Detect which cell encompasses the target text, then output its [X, Y] center coordinate. 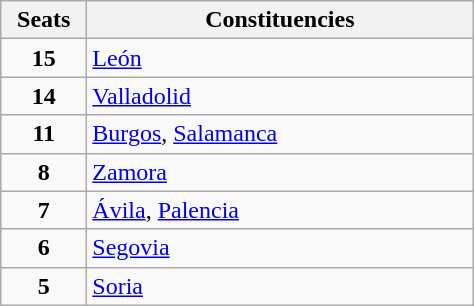
6 [44, 248]
León [280, 58]
14 [44, 96]
5 [44, 286]
Valladolid [280, 96]
Seats [44, 20]
8 [44, 172]
15 [44, 58]
Soria [280, 286]
7 [44, 210]
Constituencies [280, 20]
11 [44, 134]
Segovia [280, 248]
Zamora [280, 172]
Burgos, Salamanca [280, 134]
Ávila, Palencia [280, 210]
